Search for the cell housing the specified text and yield its [X, Y] center coordinate. 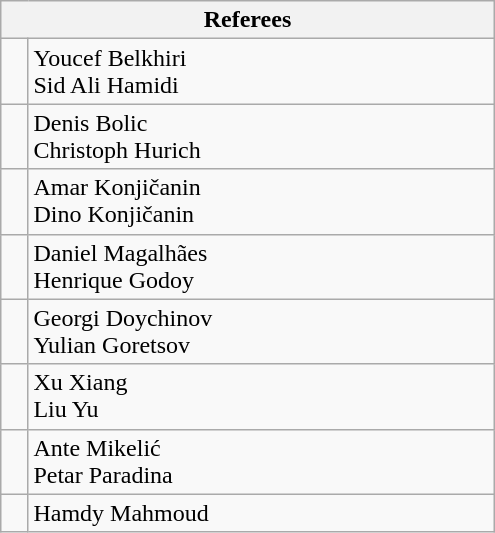
Youcef BelkhiriSid Ali Hamidi [261, 72]
Georgi DoychinovYulian Goretsov [261, 332]
Daniel MagalhãesHenrique Godoy [261, 266]
Xu XiangLiu Yu [261, 396]
Amar KonjičaninDino Konjičanin [261, 202]
Hamdy Mahmoud [261, 513]
Denis BolicChristoph Hurich [261, 136]
Ante MikelićPetar Paradina [261, 462]
Referees [248, 20]
